Provide the [X, Y] coordinate of the cell's center where the given text is located.  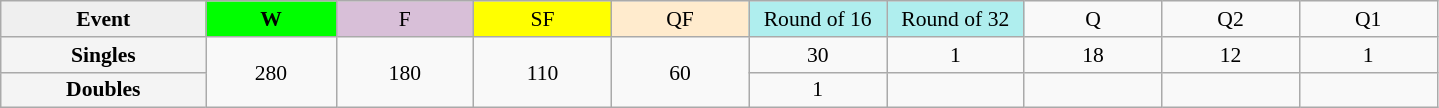
QF [680, 19]
30 [818, 55]
Q1 [1368, 19]
Event [104, 19]
280 [271, 72]
18 [1093, 55]
60 [680, 72]
F [405, 19]
180 [405, 72]
110 [543, 72]
Q2 [1231, 19]
W [271, 19]
Singles [104, 55]
12 [1231, 55]
Doubles [104, 90]
SF [543, 19]
Round of 32 [955, 19]
Round of 16 [818, 19]
Q [1093, 19]
